Search for the cell housing the specified text and yield its [X, Y] center coordinate. 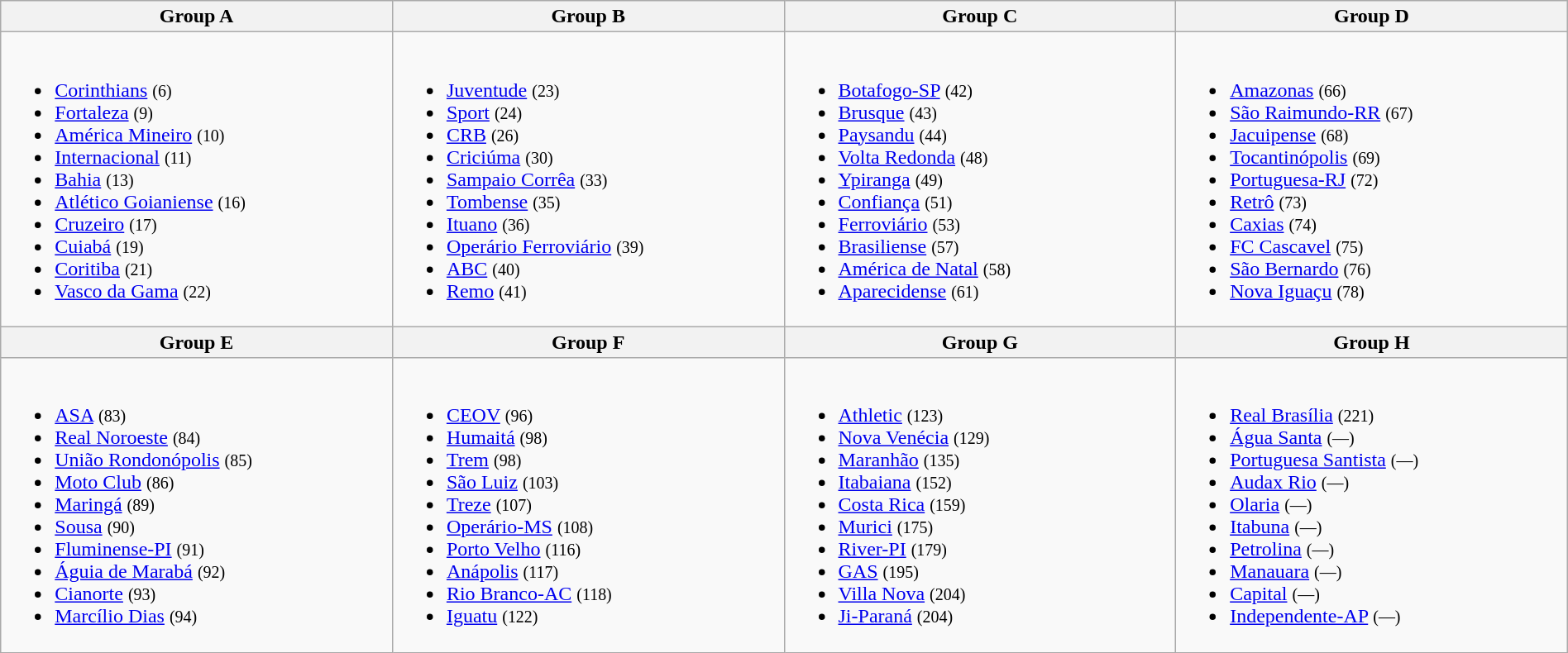
Group D [1372, 17]
Group H [1372, 342]
Group B [588, 17]
Group G [980, 342]
Group F [588, 342]
Group E [197, 342]
Juventude (23)Sport (24)CRB (26)Criciúma (30)Sampaio Corrêa (33)Tombense (35)Ituano (36)Operário Ferroviário (39)ABC (40)Remo (41) [588, 179]
Athletic (123)Nova Venécia (129)Maranhão (135)Itabaiana (152)Costa Rica (159)Murici (175)River-PI (179)GAS (195)Villa Nova (204)Ji-Paraná (204) [980, 505]
CEOV (96)Humaitá (98)Trem (98)São Luiz (103)Treze (107)Operário-MS (108)Porto Velho (116)Anápolis (117)Rio Branco-AC (118)Iguatu (122) [588, 505]
Group A [197, 17]
Real Brasília (221)Água Santa (—)Portuguesa Santista (—)Audax Rio (—)Olaria (—)Itabuna (—)Petrolina (—)Manauara (—)Capital (—)Independente-AP (—) [1372, 505]
Group C [980, 17]
